Extract the [x, y] coordinate from the center of the cell holding the provided text.  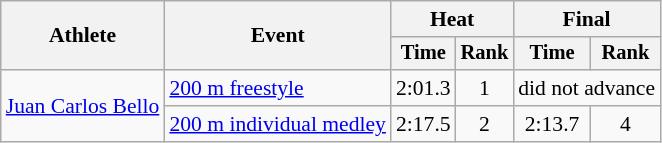
Juan Carlos Bello [83, 106]
2:17.5 [424, 124]
did not advance [586, 88]
Event [278, 36]
4 [626, 124]
2:01.3 [424, 88]
Athlete [83, 36]
200 m individual medley [278, 124]
2 [485, 124]
2:13.7 [552, 124]
Heat [452, 19]
1 [485, 88]
Final [586, 19]
200 m freestyle [278, 88]
